Locate the cell with the specified text and output its [x, y] center coordinate. 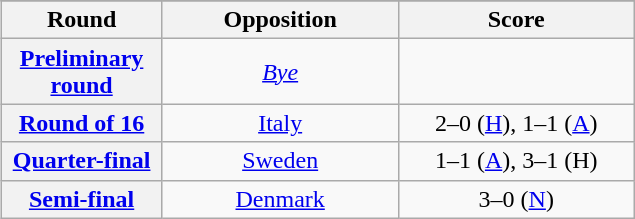
3–0 (N) [516, 199]
Score [516, 20]
Opposition [280, 20]
Round [82, 20]
2–0 (H), 1–1 (A) [516, 123]
Italy [280, 123]
Preliminary round [82, 72]
Sweden [280, 161]
Round of 16 [82, 123]
Quarter-final [82, 161]
Bye [280, 72]
Denmark [280, 199]
1–1 (A), 3–1 (H) [516, 161]
Semi-final [82, 199]
